Identify which cell holds the provided text, then report its (x, y) central coordinate. 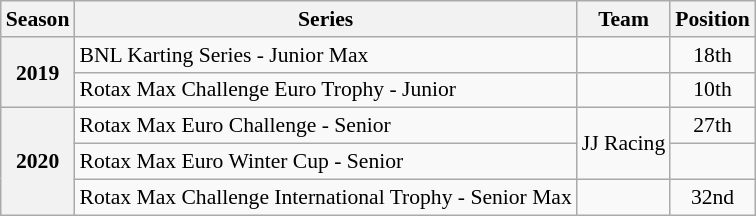
Position (712, 19)
Team (624, 19)
Season (38, 19)
32nd (712, 197)
Rotax Max Challenge Euro Trophy - Junior (325, 90)
2019 (38, 72)
27th (712, 126)
Rotax Max Euro Winter Cup - Senior (325, 162)
Rotax Max Challenge International Trophy - Senior Max (325, 197)
2020 (38, 162)
10th (712, 90)
Series (325, 19)
18th (712, 55)
BNL Karting Series - Junior Max (325, 55)
Rotax Max Euro Challenge - Senior (325, 126)
JJ Racing (624, 144)
